Output the [x, y] coordinate of the center of the cell containing the given text.  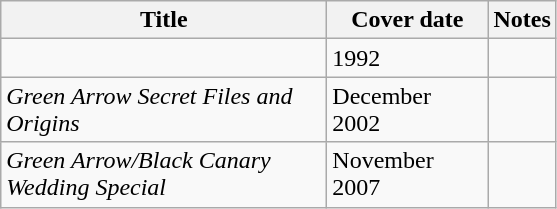
Green Arrow Secret Files and Origins [164, 110]
Green Arrow/Black Canary Wedding Special [164, 174]
November 2007 [408, 174]
December 2002 [408, 110]
1992 [408, 58]
Title [164, 20]
Notes [522, 20]
Cover date [408, 20]
